From the cell containing the given text, extract its center point as [X, Y] coordinate. 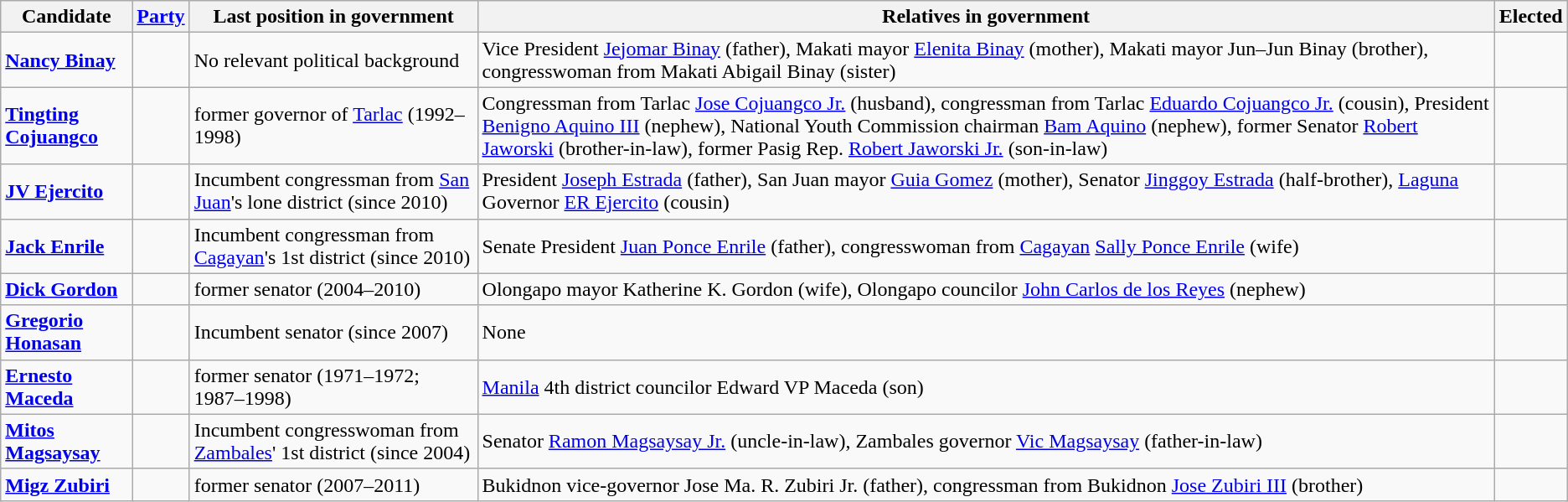
Nancy Binay [67, 60]
Dick Gordon [67, 289]
Incumbent congressman from Cagayan's 1st district (since 2010) [333, 246]
former senator (2004–2010) [333, 289]
None [986, 332]
Incumbent congresswoman from Zambales' 1st district (since 2004) [333, 441]
Incumbent congressman from San Juan's lone district (since 2010) [333, 191]
Mitos Magsaysay [67, 441]
President Joseph Estrada (father), San Juan mayor Guia Gomez (mother), Senator Jinggoy Estrada (half-brother), Laguna Governor ER Ejercito (cousin) [986, 191]
Gregorio Honasan [67, 332]
Candidate [67, 17]
Elected [1531, 17]
Incumbent senator (since 2007) [333, 332]
Senator Ramon Magsaysay Jr. (uncle-in-law), Zambales governor Vic Magsaysay (father-in-law) [986, 441]
Manila 4th district councilor Edward VP Maceda (son) [986, 387]
Party [161, 17]
JV Ejercito [67, 191]
Senate President Juan Ponce Enrile (father), congresswoman from Cagayan Sally Ponce Enrile (wife) [986, 246]
Olongapo mayor Katherine K. Gordon (wife), Olongapo councilor John Carlos de los Reyes (nephew) [986, 289]
former senator (2007–2011) [333, 484]
No relevant political background [333, 60]
Last position in government [333, 17]
Bukidnon vice-governor Jose Ma. R. Zubiri Jr. (father), congressman from Bukidnon Jose Zubiri III (brother) [986, 484]
Migz Zubiri [67, 484]
Relatives in government [986, 17]
Ernesto Maceda [67, 387]
Jack Enrile [67, 246]
Tingting Cojuangco [67, 126]
former governor of Tarlac (1992–1998) [333, 126]
former senator (1971–1972; 1987–1998) [333, 387]
